Search for the cell housing the specified text and yield its [X, Y] center coordinate. 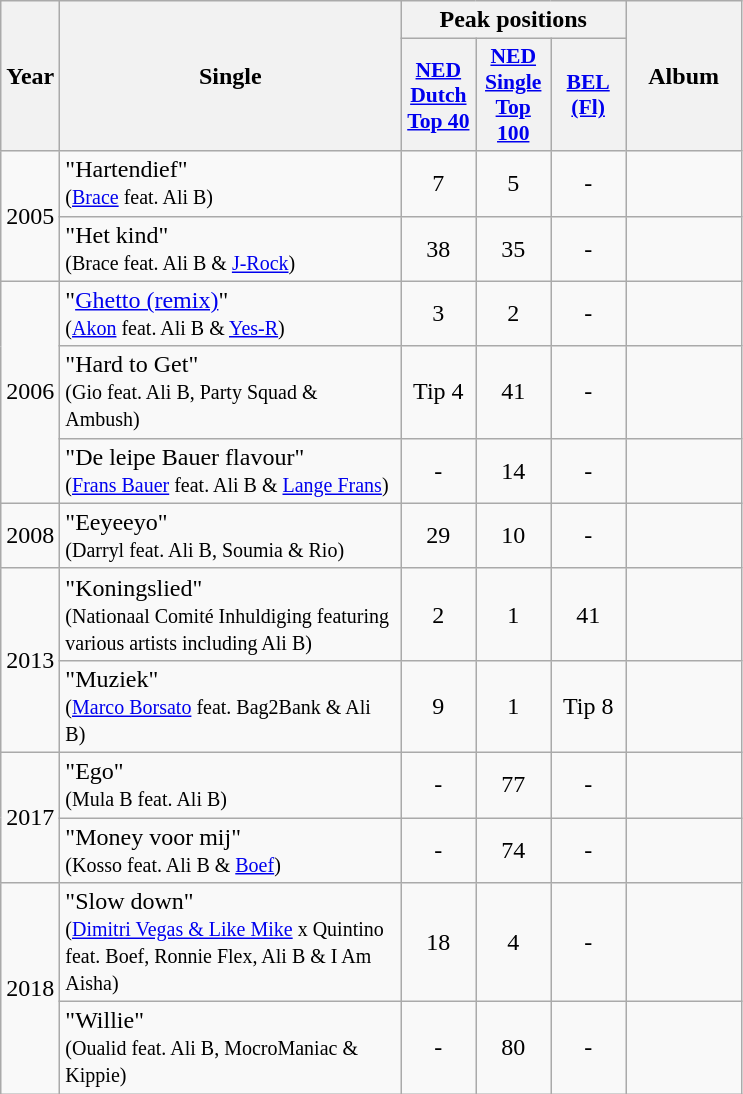
"Ego"(Mula B feat. Ali B) [230, 784]
10 [514, 536]
18 [438, 942]
2006 [30, 392]
14 [514, 470]
"Slow down"(Dimitri Vegas & Like Mike x Quintino feat. Boef, Ronnie Flex, Ali B & I Am Aisha) [230, 942]
3 [438, 314]
35 [514, 248]
2017 [30, 817]
Single [230, 76]
"Het kind"(Brace feat. Ali B & J-Rock) [230, 248]
"Koningslied"(Nationaal Comité Inhuldiging featuring various artists including Ali B) [230, 614]
2018 [30, 988]
"Money voor mij"(Kosso feat. Ali B & Boef) [230, 850]
"Hard to Get"(Gio feat. Ali B, Party Squad & Ambush) [230, 392]
"Eeyeeyo"(Darryl feat. Ali B, Soumia & Rio) [230, 536]
2013 [30, 660]
2005 [30, 216]
5 [514, 184]
NEDSingle Top 100 [514, 95]
38 [438, 248]
Tip 4 [438, 392]
BEL(Fl) [588, 95]
80 [514, 1048]
Album [684, 76]
77 [514, 784]
Peak positions [514, 20]
"Hartendief"(Brace feat. Ali B) [230, 184]
NEDDutch Top 40 [438, 95]
4 [514, 942]
29 [438, 536]
Year [30, 76]
"Willie"(Oualid feat. Ali B, MocroManiac & Kippie) [230, 1048]
9 [438, 706]
7 [438, 184]
Tip 8 [588, 706]
"Ghetto (remix)"(Akon feat. Ali B & Yes-R) [230, 314]
2008 [30, 536]
74 [514, 850]
"De leipe Bauer flavour"(Frans Bauer feat. Ali B & Lange Frans) [230, 470]
"Muziek"(Marco Borsato feat. Bag2Bank & Ali B) [230, 706]
